Locate the cell with the specified text and output its (X, Y) center coordinate. 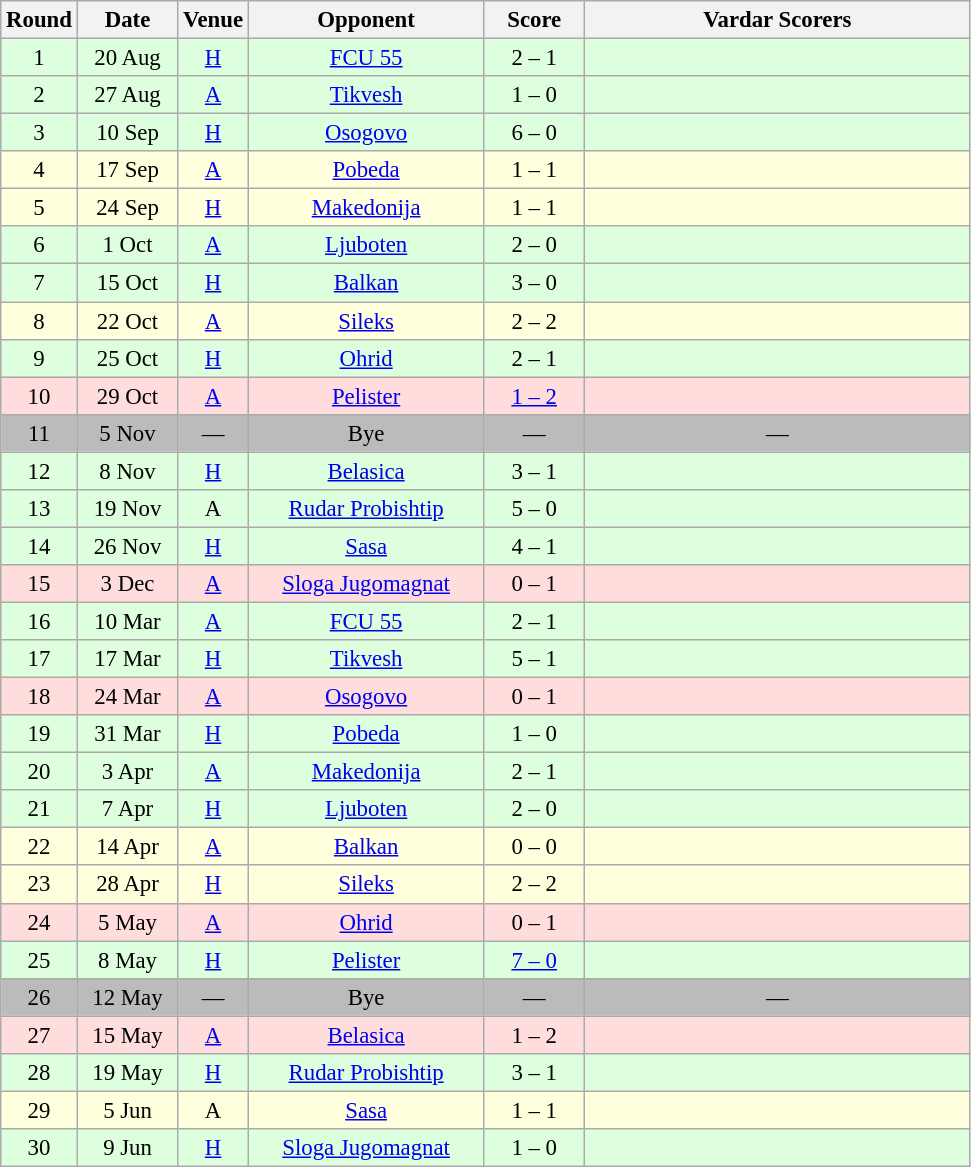
5 – 0 (534, 509)
7 – 0 (534, 960)
17 Sep (128, 170)
8 Nov (128, 471)
20 Aug (128, 58)
21 (39, 809)
22 Oct (128, 321)
Score (534, 20)
5 (39, 208)
1 Oct (128, 245)
11 (39, 433)
Venue (214, 20)
10 Mar (128, 621)
5 – 1 (534, 659)
0 – 0 (534, 847)
25 Oct (128, 358)
5 Nov (128, 433)
12 May (128, 997)
Date (128, 20)
22 (39, 847)
Opponent (366, 20)
26 (39, 997)
3 Apr (128, 772)
3 (39, 133)
27 (39, 1035)
20 (39, 772)
19 May (128, 1073)
3 – 0 (534, 283)
16 (39, 621)
10 (39, 396)
30 (39, 1148)
1 (39, 58)
28 Apr (128, 885)
19 Nov (128, 509)
9 (39, 358)
6 – 0 (534, 133)
13 (39, 509)
6 (39, 245)
26 Nov (128, 546)
8 May (128, 960)
18 (39, 697)
5 May (128, 922)
2 (39, 95)
17 (39, 659)
10 Sep (128, 133)
24 Mar (128, 697)
27 Aug (128, 95)
28 (39, 1073)
31 Mar (128, 734)
14 (39, 546)
24 (39, 922)
14 Apr (128, 847)
19 (39, 734)
29 Oct (128, 396)
12 (39, 471)
9 Jun (128, 1148)
15 May (128, 1035)
5 Jun (128, 1110)
3 Dec (128, 584)
15 Oct (128, 283)
Vardar Scorers (778, 20)
17 Mar (128, 659)
7 (39, 283)
23 (39, 885)
25 (39, 960)
8 (39, 321)
29 (39, 1110)
15 (39, 584)
4 (39, 170)
24 Sep (128, 208)
4 – 1 (534, 546)
7 Apr (128, 809)
Round (39, 20)
